Scan for the cell matching the given text and deliver its [x, y] coordinate at center. 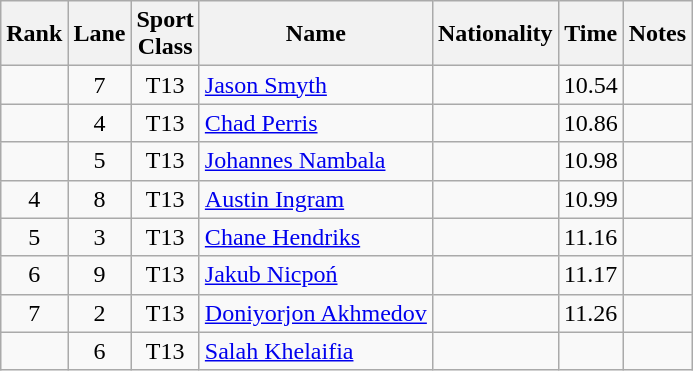
10.54 [590, 85]
Chane Hendriks [316, 237]
Chad Perris [316, 123]
Austin Ingram [316, 199]
2 [100, 313]
11.17 [590, 275]
Time [590, 34]
10.86 [590, 123]
3 [100, 237]
Jason Smyth [316, 85]
Johannes Nambala [316, 161]
8 [100, 199]
Nationality [495, 34]
10.99 [590, 199]
Rank [34, 34]
Lane [100, 34]
SportClass [165, 34]
Notes [657, 34]
Doniyorjon Akhmedov [316, 313]
11.26 [590, 313]
Jakub Nicpoń [316, 275]
10.98 [590, 161]
9 [100, 275]
11.16 [590, 237]
Salah Khelaifia [316, 351]
Name [316, 34]
